Capture the cell that displays the provided text and extract its [x, y] central coordinate. 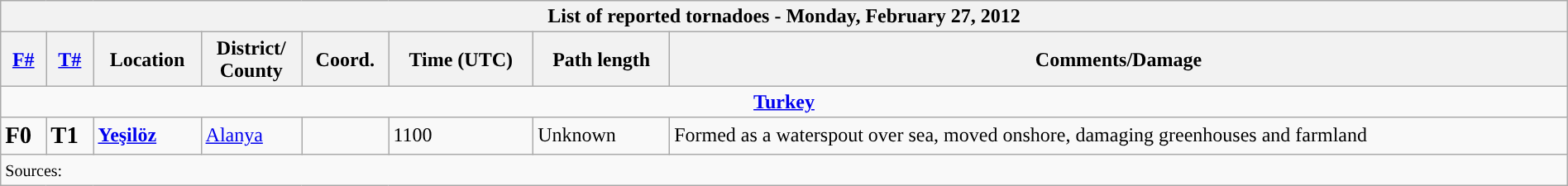
Coord. [346, 60]
Yeşilöz [147, 136]
F0 [23, 136]
F# [23, 60]
Alanya [251, 136]
Sources: [784, 169]
District/County [251, 60]
Unknown [602, 136]
List of reported tornadoes - Monday, February 27, 2012 [784, 17]
Time (UTC) [461, 60]
Comments/Damage [1119, 60]
T1 [69, 136]
T# [69, 60]
Formed as a waterspout over sea, moved onshore, damaging greenhouses and farmland [1119, 136]
1100 [461, 136]
Turkey [784, 102]
Location [147, 60]
Path length [602, 60]
